Capture the cell that displays the provided text and extract its [x, y] central coordinate. 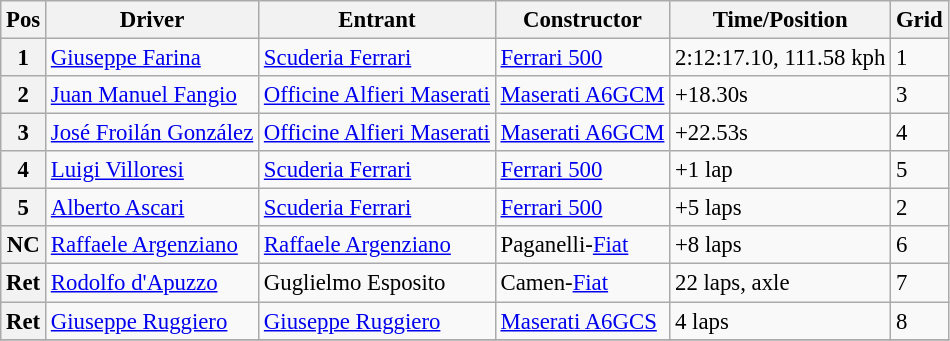
+1 lap [780, 170]
7 [920, 283]
Driver [152, 20]
Camen-Fiat [582, 283]
2:12:17.10, 111.58 kph [780, 58]
NC [24, 245]
Alberto Ascari [152, 208]
6 [920, 245]
Time/Position [780, 20]
+8 laps [780, 245]
+22.53s [780, 133]
Pos [24, 20]
+18.30s [780, 95]
Guglielmo Esposito [378, 283]
Juan Manuel Fangio [152, 95]
Giuseppe Farina [152, 58]
Entrant [378, 20]
Constructor [582, 20]
Luigi Villoresi [152, 170]
8 [920, 321]
Grid [920, 20]
22 laps, axle [780, 283]
José Froilán González [152, 133]
Maserati A6GCS [582, 321]
Rodolfo d'Apuzzo [152, 283]
4 laps [780, 321]
Paganelli-Fiat [582, 245]
+5 laps [780, 208]
